Scan for the cell matching the given text and deliver its (x, y) coordinate at center. 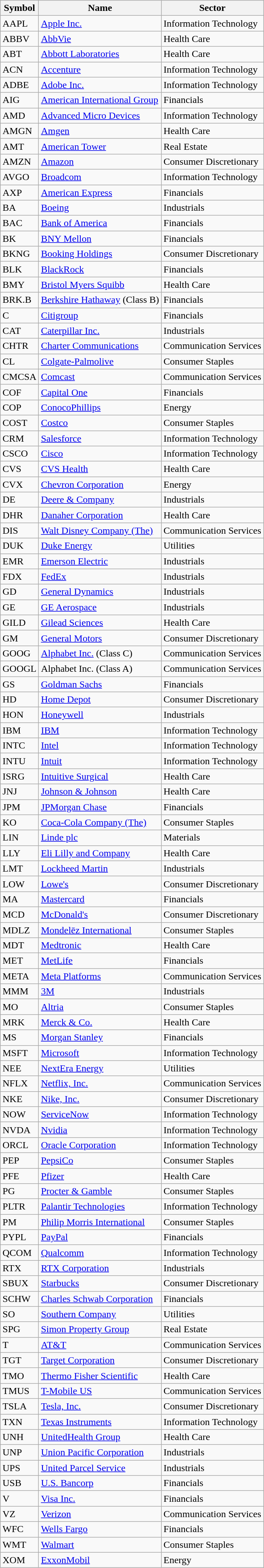
PM (19, 1222)
NEE (19, 1068)
UNH (19, 1437)
Sector (212, 8)
Chevron Corporation (100, 484)
NKE (19, 1099)
LLY (19, 853)
EMR (19, 561)
Lockheed Martin (100, 868)
Target Corporation (100, 1360)
SCHW (19, 1299)
INTU (19, 761)
GM (19, 638)
Charter Communications (100, 346)
GOOG (19, 653)
GOOGL (19, 669)
Comcast (100, 377)
BLK (19, 269)
American Tower (100, 146)
Thermo Fisher Scientific (100, 1375)
Abbott Laboratories (100, 54)
U.S. Bancorp (100, 1483)
MDLZ (19, 930)
BAC (19, 223)
Eli Lilly and Company (100, 853)
CVS Health (100, 469)
RTX Corporation (100, 1268)
MRK (19, 1022)
Alphabet Inc. (Class C) (100, 653)
Salesforce (100, 438)
Deere & Company (100, 500)
KO (19, 822)
Coca-Cola Company (The) (100, 822)
HD (19, 700)
United Parcel Service (100, 1468)
Lowe's (100, 884)
WMT (19, 1545)
Medtronic (100, 945)
Amgen (100, 131)
Berkshire Hathaway (Class B) (100, 300)
Citigroup (100, 315)
CRM (19, 438)
ISRG (19, 776)
GE Aerospace (100, 607)
Broadcom (100, 177)
Symbol (19, 8)
BlackRock (100, 269)
Nvidia (100, 1130)
Danaher Corporation (100, 515)
NVDA (19, 1130)
AXP (19, 193)
QCOM (19, 1253)
Philip Morris International (100, 1222)
AMGN (19, 131)
PYPL (19, 1237)
MS (19, 1038)
Microsoft (100, 1053)
ORCL (19, 1145)
FDX (19, 576)
Tesla, Inc. (100, 1406)
Johnson & Johnson (100, 792)
Qualcomm (100, 1253)
GD (19, 592)
ABBV (19, 39)
XOM (19, 1560)
ConocoPhillips (100, 407)
Duke Energy (100, 546)
COST (19, 423)
UNP (19, 1453)
MDT (19, 945)
SBUX (19, 1283)
GE (19, 607)
MetLife (100, 961)
Oracle Corporation (100, 1145)
MCD (19, 914)
Materials (212, 838)
BNY Mellon (100, 239)
CVX (19, 484)
Texas Instruments (100, 1421)
UPS (19, 1468)
COF (19, 392)
BA (19, 208)
Altria (100, 1007)
Walt Disney Company (The) (100, 530)
TSLA (19, 1406)
HON (19, 715)
SO (19, 1314)
Nike, Inc. (100, 1099)
AIG (19, 100)
AT&T (100, 1345)
Booking Holdings (100, 254)
TGT (19, 1360)
Caterpillar Inc. (100, 331)
Bristol Myers Squibb (100, 285)
General Dynamics (100, 592)
ADBE (19, 85)
PEP (19, 1160)
INTC (19, 746)
JNJ (19, 792)
Honeywell (100, 715)
MMM (19, 992)
Goldman Sachs (100, 684)
Linde plc (100, 838)
DUK (19, 546)
FedEx (100, 576)
Adobe Inc. (100, 85)
T (19, 1345)
CMCSA (19, 377)
MO (19, 1007)
RTX (19, 1268)
3M (100, 992)
V (19, 1499)
American International Group (100, 100)
ABT (19, 54)
Union Pacific Corporation (100, 1453)
BMY (19, 285)
CAT (19, 331)
USB (19, 1483)
BRK.B (19, 300)
Apple Inc. (100, 23)
Bank of America (100, 223)
Intuitive Surgical (100, 776)
ExxonMobil (100, 1560)
AMT (19, 146)
TMO (19, 1375)
General Motors (100, 638)
VZ (19, 1514)
Name (100, 8)
CVS (19, 469)
Verizon (100, 1514)
Colgate-Palmolive (100, 361)
JPMorgan Chase (100, 807)
McDonald's (100, 914)
TXN (19, 1421)
Walmart (100, 1545)
UnitedHealth Group (100, 1437)
Cisco (100, 454)
NextEra Energy (100, 1068)
Procter & Gamble (100, 1191)
GILD (19, 623)
T-Mobile US (100, 1391)
Meta Platforms (100, 976)
PLTR (19, 1207)
ACN (19, 69)
Visa Inc. (100, 1499)
AMD (19, 115)
Advanced Micro Devices (100, 115)
PFE (19, 1176)
Starbucks (100, 1283)
NOW (19, 1114)
LOW (19, 884)
PG (19, 1191)
BKNG (19, 254)
LIN (19, 838)
Emerson Electric (100, 561)
Simon Property Group (100, 1329)
Intel (100, 746)
CSCO (19, 454)
JPM (19, 807)
GS (19, 684)
DHR (19, 515)
Accenture (100, 69)
COP (19, 407)
AMZN (19, 161)
CHTR (19, 346)
META (19, 976)
Charles Schwab Corporation (100, 1299)
Merck & Co. (100, 1022)
Gilead Sciences (100, 623)
Alphabet Inc. (Class A) (100, 669)
Capital One (100, 392)
Costco (100, 423)
AbbVie (100, 39)
SPG (19, 1329)
CL (19, 361)
Mastercard (100, 899)
AAPL (19, 23)
AVGO (19, 177)
Intuit (100, 761)
MSFT (19, 1053)
Home Depot (100, 700)
TMUS (19, 1391)
American Express (100, 193)
Pfizer (100, 1176)
DIS (19, 530)
Palantir Technologies (100, 1207)
PepsiCo (100, 1160)
DE (19, 500)
Amazon (100, 161)
ServiceNow (100, 1114)
BK (19, 239)
Southern Company (100, 1314)
PayPal (100, 1237)
MET (19, 961)
NFLX (19, 1084)
C (19, 315)
Boeing (100, 208)
LMT (19, 868)
Wells Fargo (100, 1529)
Morgan Stanley (100, 1038)
Mondelēz International (100, 930)
WFC (19, 1529)
Netflix, Inc. (100, 1084)
MA (19, 899)
